Identify which cell holds the provided text, then report its (x, y) central coordinate. 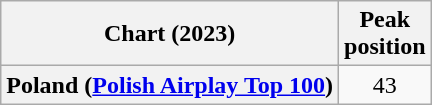
Poland (Polish Airplay Top 100) (170, 85)
Chart (2023) (170, 34)
43 (385, 85)
Peakposition (385, 34)
